From the cell containing the given text, extract its center point as [X, Y] coordinate. 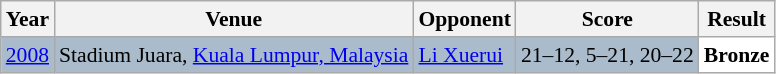
Stadium Juara, Kuala Lumpur, Malaysia [234, 55]
Venue [234, 19]
Opponent [464, 19]
Year [28, 19]
Bronze [737, 55]
Result [737, 19]
21–12, 5–21, 20–22 [608, 55]
Score [608, 19]
2008 [28, 55]
Li Xuerui [464, 55]
